Extract the [x, y] coordinate from the center of the cell holding the provided text.  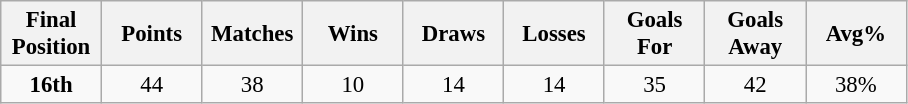
Goals For [654, 34]
Avg% [856, 34]
42 [756, 85]
Matches [252, 34]
Losses [554, 34]
44 [152, 85]
10 [354, 85]
Wins [354, 34]
16th [52, 85]
Points [152, 34]
Draws [454, 34]
35 [654, 85]
Final Position [52, 34]
38 [252, 85]
Goals Away [756, 34]
38% [856, 85]
